Extract the (X, Y) coordinate from the center of the cell holding the provided text.  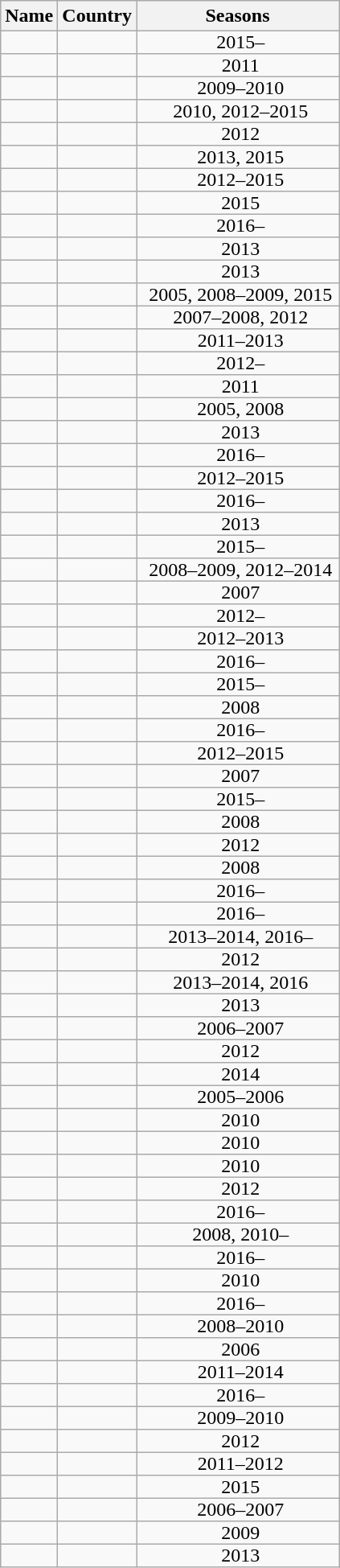
2011–2012 (238, 1464)
2007–2008, 2012 (238, 318)
2010, 2012–2015 (238, 111)
2011–2014 (238, 1373)
Seasons (238, 16)
2005, 2008–2009, 2015 (238, 294)
2013–2014, 2016 (238, 982)
2005–2006 (238, 1097)
Country (97, 16)
2006 (238, 1349)
2008–2010 (238, 1327)
2008, 2010– (238, 1235)
2005, 2008 (238, 409)
2013–2014, 2016– (238, 936)
2013, 2015 (238, 157)
Name (29, 16)
2008–2009, 2012–2014 (238, 570)
2014 (238, 1074)
2012–2013 (238, 639)
2011–2013 (238, 340)
2009 (238, 1533)
